Capture the cell that displays the provided text and extract its (X, Y) central coordinate. 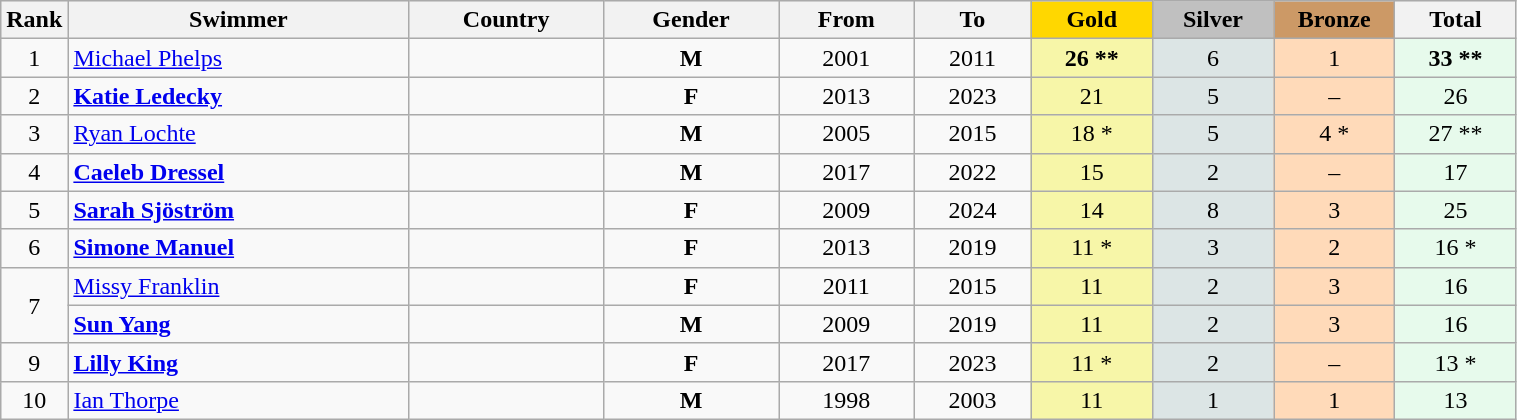
From (846, 20)
Country (506, 20)
Lilly King (238, 362)
18 * (1092, 134)
4 * (1334, 134)
Swimmer (238, 20)
Silver (1212, 20)
16 * (1456, 248)
Gender (691, 20)
4 (34, 172)
26 (1456, 96)
13 (1456, 400)
Katie Ledecky (238, 96)
15 (1092, 172)
8 (1212, 210)
7 (34, 305)
Michael Phelps (238, 58)
27 ** (1456, 134)
Rank (34, 20)
Ian Thorpe (238, 400)
13 * (1456, 362)
Total (1456, 20)
21 (1092, 96)
Caeleb Dressel (238, 172)
Sarah Sjöström (238, 210)
To (972, 20)
2001 (846, 58)
2022 (972, 172)
2005 (846, 134)
Simone Manuel (238, 248)
25 (1456, 210)
2024 (972, 210)
26 ** (1092, 58)
14 (1092, 210)
17 (1456, 172)
Sun Yang (238, 324)
33 ** (1456, 58)
Ryan Lochte (238, 134)
Missy Franklin (238, 286)
10 (34, 400)
2003 (972, 400)
9 (34, 362)
Gold (1092, 20)
Bronze (1334, 20)
1998 (846, 400)
